Extract the (x, y) coordinate from the center of the cell holding the provided text.  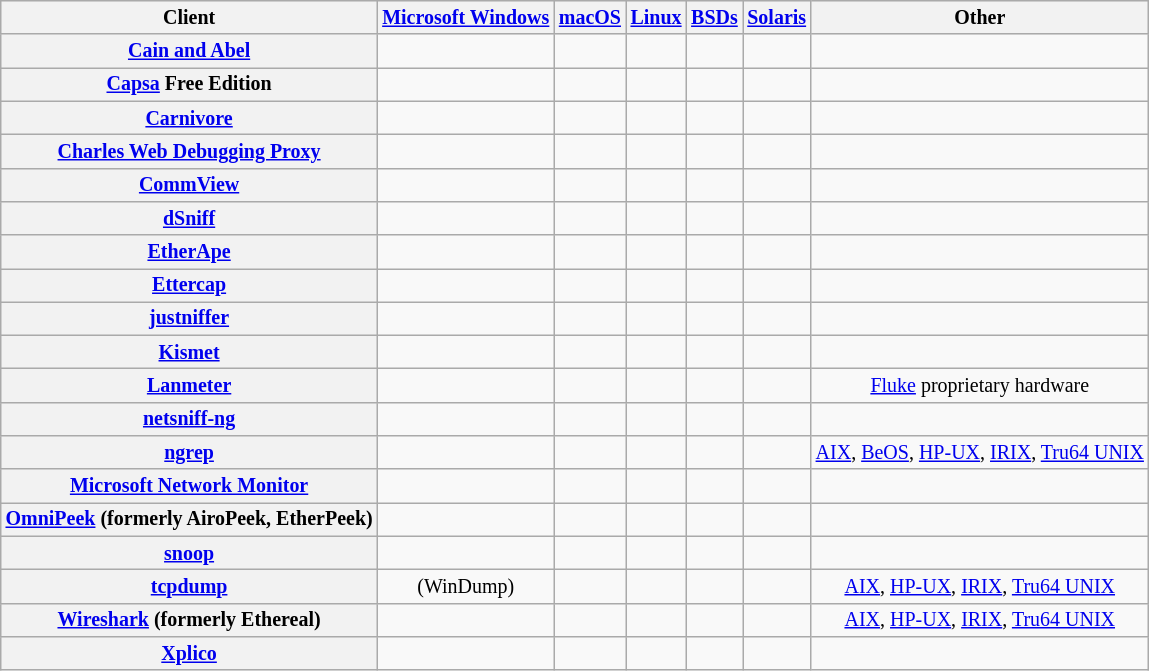
Wireshark (formerly Ethereal) (190, 620)
Fluke proprietary hardware (980, 386)
Carnivore (190, 118)
tcpdump (190, 586)
Solaris (776, 18)
ngrep (190, 452)
OmniPeek (formerly AiroPeek, EtherPeek) (190, 520)
Ettercap (190, 286)
EtherApe (190, 252)
macOS (590, 18)
AIX, BeOS, HP-UX, IRIX, Tru64 UNIX (980, 452)
Cain and Abel (190, 52)
snoop (190, 554)
Client (190, 18)
BSDs (714, 18)
(WinDump) (466, 586)
Capsa Free Edition (190, 84)
Linux (656, 18)
Kismet (190, 352)
Charles Web Debugging Proxy (190, 152)
CommView (190, 184)
netsniff-ng (190, 420)
Lanmeter (190, 386)
Other (980, 18)
Xplico (190, 654)
dSniff (190, 218)
justniffer (190, 318)
Microsoft Windows (466, 18)
Microsoft Network Monitor (190, 486)
